Return [x, y] of the center of cell containing provided text 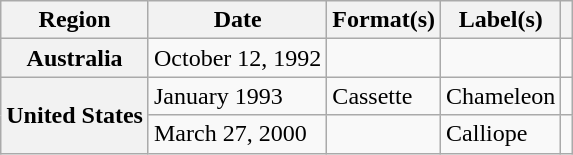
Cassette [384, 96]
Australia [75, 58]
October 12, 1992 [237, 58]
January 1993 [237, 96]
Date [237, 20]
Chameleon [501, 96]
Region [75, 20]
United States [75, 115]
Calliope [501, 134]
March 27, 2000 [237, 134]
Format(s) [384, 20]
Label(s) [501, 20]
